Identify which cell holds the provided text, then report its (x, y) central coordinate. 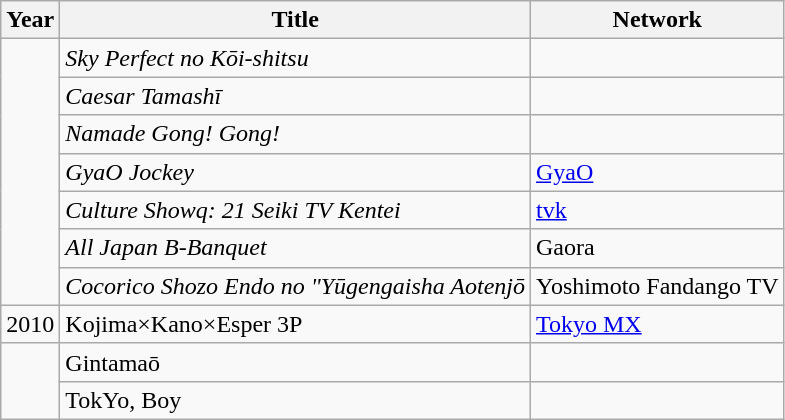
Yoshimoto Fandango TV (658, 286)
All Japan B-Banquet (296, 248)
GyaO (658, 172)
2010 (30, 324)
tvk (658, 210)
Sky Perfect no Kōi-shitsu (296, 58)
Gintamaō (296, 362)
TokYo, Boy (296, 400)
Namade Gong! Gong! (296, 134)
GyaO Jockey (296, 172)
Kojima×Kano×Esper 3P (296, 324)
Tokyo MX (658, 324)
Network (658, 20)
Culture Showq: 21 Seiki TV Kentei (296, 210)
Title (296, 20)
Gaora (658, 248)
Cocorico Shozo Endo no "Yūgengaisha Aotenjō (296, 286)
Caesar Tamashī (296, 96)
Year (30, 20)
